Return the (X, Y) coordinate for the center point of the cell that contains the specified text.  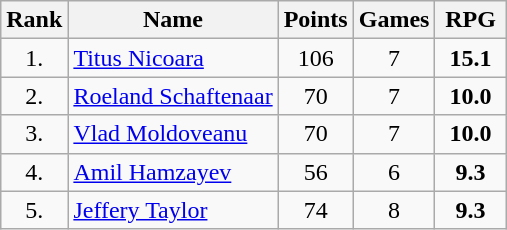
Amil Hamzayev (173, 172)
15.1 (470, 58)
8 (394, 210)
Roeland Schaftenaar (173, 96)
Vlad Moldoveanu (173, 134)
106 (316, 58)
Titus Nicoara (173, 58)
Rank (34, 20)
74 (316, 210)
Jeffery Taylor (173, 210)
RPG (470, 20)
5. (34, 210)
Points (316, 20)
3. (34, 134)
Name (173, 20)
1. (34, 58)
4. (34, 172)
2. (34, 96)
56 (316, 172)
Games (394, 20)
6 (394, 172)
